Find where the given text appears and provide that cell's center as [x, y] coordinate. 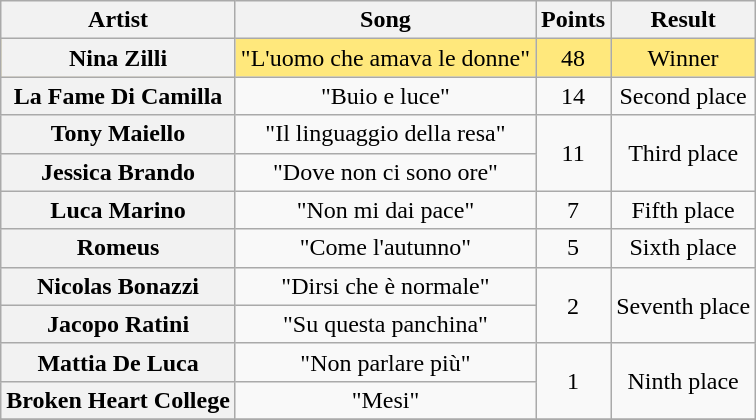
11 [574, 153]
"Non parlare più" [385, 362]
Song [385, 20]
Tony Maiello [118, 134]
Points [574, 20]
"Buio e luce" [385, 96]
La Fame Di Camilla [118, 96]
"Mesi" [385, 400]
"Non mi dai pace" [385, 210]
2 [574, 305]
"L'uomo che amava le donne" [385, 58]
5 [574, 248]
Ninth place [684, 381]
Jacopo Ratini [118, 324]
1 [574, 381]
7 [574, 210]
Jessica Brando [118, 172]
Winner [684, 58]
Seventh place [684, 305]
Mattia De Luca [118, 362]
"Su questa panchina" [385, 324]
"Dove non ci sono ore" [385, 172]
Result [684, 20]
Broken Heart College [118, 400]
Luca Marino [118, 210]
"Dirsi che è normale" [385, 286]
Sixth place [684, 248]
"Come l'autunno" [385, 248]
Third place [684, 153]
48 [574, 58]
14 [574, 96]
"Il linguaggio della resa" [385, 134]
Nicolas Bonazzi [118, 286]
Artist [118, 20]
Second place [684, 96]
Nina Zilli [118, 58]
Romeus [118, 248]
Fifth place [684, 210]
